Provide the [X, Y] coordinate of the cell's center where the given text is located.  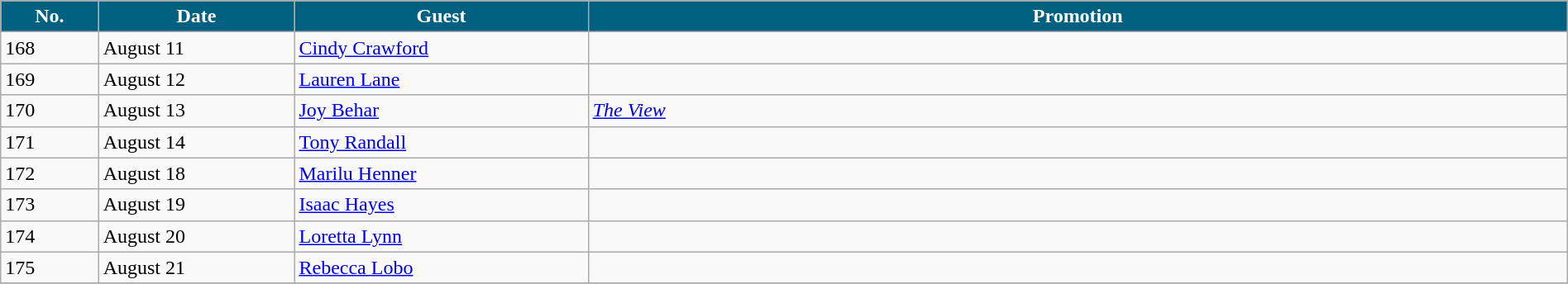
172 [50, 173]
Isaac Hayes [442, 205]
Tony Randall [442, 142]
August 12 [197, 79]
August 14 [197, 142]
Rebecca Lobo [442, 267]
The View [1078, 111]
Cindy Crawford [442, 48]
Marilu Henner [442, 173]
169 [50, 79]
Joy Behar [442, 111]
174 [50, 236]
168 [50, 48]
No. [50, 17]
173 [50, 205]
175 [50, 267]
August 11 [197, 48]
Guest [442, 17]
Loretta Lynn [442, 236]
August 13 [197, 111]
Lauren Lane [442, 79]
August 20 [197, 236]
August 21 [197, 267]
Promotion [1078, 17]
Date [197, 17]
170 [50, 111]
171 [50, 142]
August 18 [197, 173]
August 19 [197, 205]
